From the cell containing the given text, extract its center point as (X, Y) coordinate. 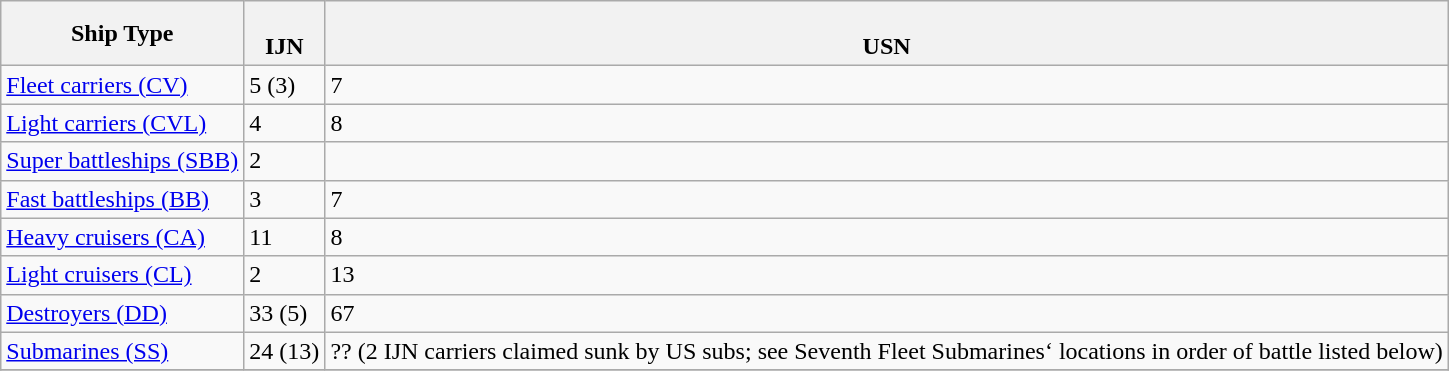
Heavy cruisers (CA) (122, 237)
67 (886, 313)
3 (284, 199)
5 (3) (284, 85)
Submarines (SS) (122, 351)
?? (2 IJN carriers claimed sunk by US subs; see Seventh Fleet Submarines‘ locations in order of battle listed below) (886, 351)
Fleet carriers (CV) (122, 85)
Light carriers (CVL) (122, 123)
Ship Type (122, 34)
IJN (284, 34)
Super battleships (SBB) (122, 161)
USN (886, 34)
Fast battleships (BB) (122, 199)
Light cruisers (CL) (122, 275)
33 (5) (284, 313)
11 (284, 237)
13 (886, 275)
4 (284, 123)
24 (13) (284, 351)
Destroyers (DD) (122, 313)
